Detect which cell encompasses the target text, then output its (X, Y) center coordinate. 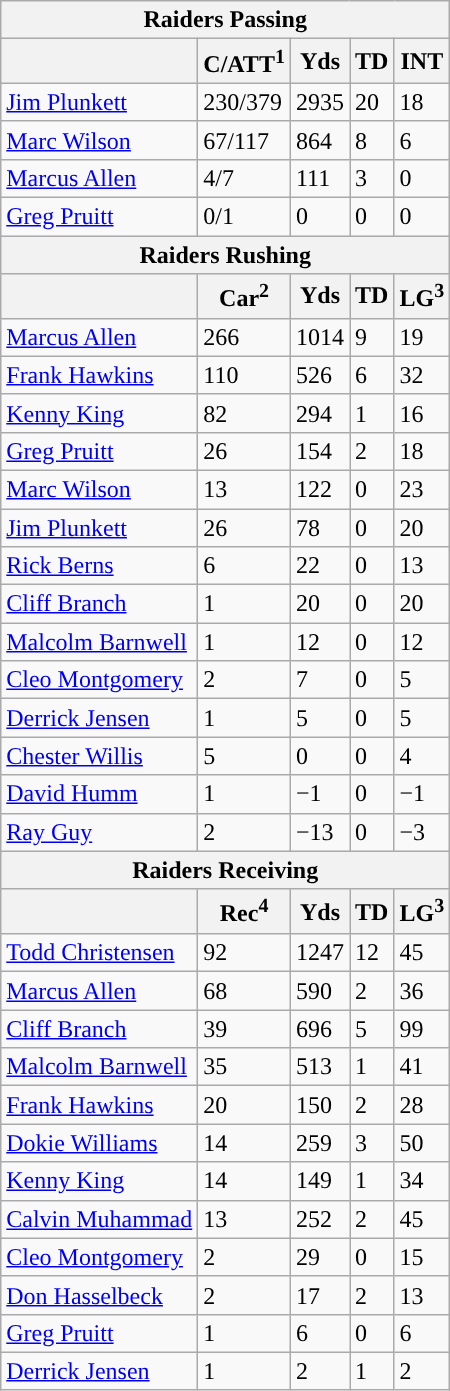
67/117 (244, 140)
Don Hasselbeck (100, 1295)
0/1 (244, 217)
19 (422, 337)
2935 (320, 102)
35 (244, 1067)
Raiders Receiving (226, 870)
92 (244, 953)
266 (244, 337)
Rick Berns (100, 566)
82 (244, 413)
252 (320, 1219)
29 (320, 1257)
36 (422, 991)
Raiders Passing (226, 20)
9 (372, 337)
Calvin Muhammad (100, 1219)
17 (320, 1295)
526 (320, 375)
INT (422, 62)
Dokie Williams (100, 1143)
−3 (422, 832)
Rec4 (244, 912)
259 (320, 1143)
Raiders Rushing (226, 255)
122 (320, 489)
4 (422, 756)
78 (320, 528)
David Humm (100, 794)
1247 (320, 953)
39 (244, 1029)
34 (422, 1181)
Car2 (244, 296)
23 (422, 489)
4/7 (244, 178)
111 (320, 178)
15 (422, 1257)
590 (320, 991)
16 (422, 413)
41 (422, 1067)
32 (422, 375)
294 (320, 413)
513 (320, 1067)
−13 (320, 832)
696 (320, 1029)
99 (422, 1029)
Todd Christensen (100, 953)
150 (320, 1105)
110 (244, 375)
Ray Guy (100, 832)
230/379 (244, 102)
7 (320, 680)
864 (320, 140)
154 (320, 451)
8 (372, 140)
1014 (320, 337)
68 (244, 991)
Chester Willis (100, 756)
22 (320, 566)
50 (422, 1143)
28 (422, 1105)
149 (320, 1181)
C/ATT1 (244, 62)
